From the cell containing the given text, extract its center point as (x, y) coordinate. 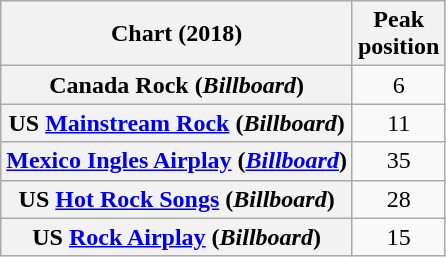
15 (398, 237)
US Mainstream Rock (Billboard) (177, 123)
35 (398, 161)
US Hot Rock Songs (Billboard) (177, 199)
6 (398, 85)
28 (398, 199)
Peakposition (398, 34)
Canada Rock (Billboard) (177, 85)
Mexico Ingles Airplay (Billboard) (177, 161)
11 (398, 123)
US Rock Airplay (Billboard) (177, 237)
Chart (2018) (177, 34)
